For the text-containing cell, return its midpoint in (X, Y) coordinate format. 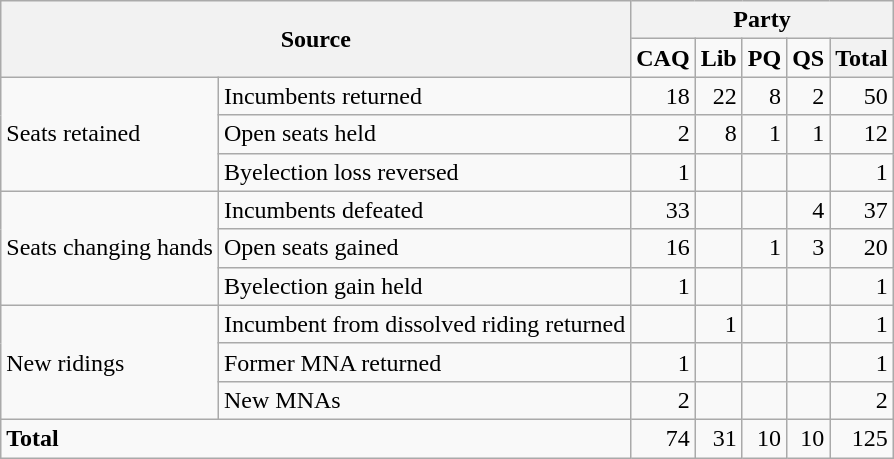
QS (808, 58)
Incumbent from dissolved riding returned (424, 324)
16 (663, 248)
20 (862, 248)
Incumbents returned (424, 96)
4 (808, 210)
Byelection loss reversed (424, 172)
33 (663, 210)
12 (862, 134)
Source (316, 39)
Incumbents defeated (424, 210)
125 (862, 438)
New MNAs (424, 400)
Former MNA returned (424, 362)
3 (808, 248)
37 (862, 210)
74 (663, 438)
Open seats gained (424, 248)
50 (862, 96)
22 (718, 96)
31 (718, 438)
PQ (764, 58)
Byelection gain held (424, 286)
New ridings (110, 362)
CAQ (663, 58)
Party (762, 20)
Open seats held (424, 134)
Seats retained (110, 134)
Lib (718, 58)
Seats changing hands (110, 248)
18 (663, 96)
